Output the [x, y] coordinate of the center of the cell containing the given text.  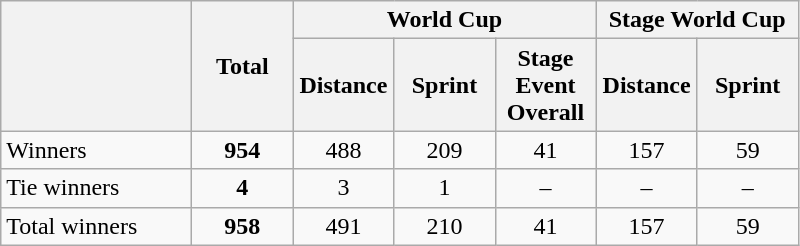
488 [344, 150]
Stage World Cup [697, 20]
Stage Event Overall [546, 85]
209 [444, 150]
491 [344, 226]
World Cup [444, 20]
Total [242, 66]
958 [242, 226]
Winners [96, 150]
1 [444, 188]
3 [344, 188]
4 [242, 188]
210 [444, 226]
Tie winners [96, 188]
954 [242, 150]
Total winners [96, 226]
